Detect which cell encompasses the target text, then output its [X, Y] center coordinate. 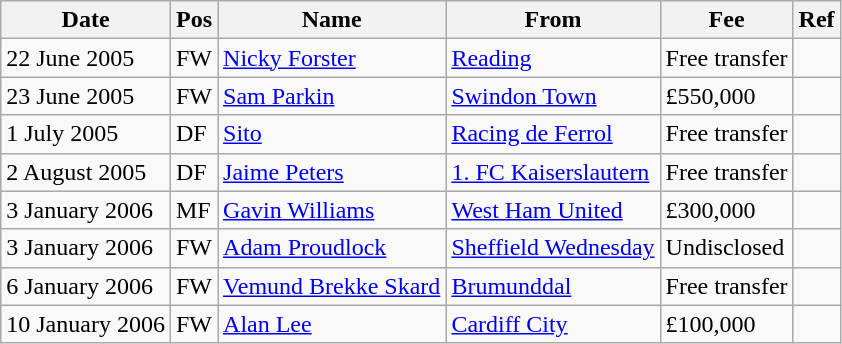
6 January 2006 [86, 286]
£100,000 [726, 324]
1. FC Kaiserslautern [553, 172]
Undisclosed [726, 248]
Alan Lee [332, 324]
Jaime Peters [332, 172]
Ref [816, 20]
1 July 2005 [86, 134]
Adam Proudlock [332, 248]
Fee [726, 20]
Date [86, 20]
MF [194, 210]
West Ham United [553, 210]
£550,000 [726, 96]
Gavin Williams [332, 210]
23 June 2005 [86, 96]
2 August 2005 [86, 172]
10 January 2006 [86, 324]
Nicky Forster [332, 58]
From [553, 20]
Pos [194, 20]
Racing de Ferrol [553, 134]
Swindon Town [553, 96]
Vemund Brekke Skard [332, 286]
Name [332, 20]
22 June 2005 [86, 58]
£300,000 [726, 210]
Sito [332, 134]
Reading [553, 58]
Cardiff City [553, 324]
Brumunddal [553, 286]
Sam Parkin [332, 96]
Sheffield Wednesday [553, 248]
